Find where the given text appears and provide that cell's center as (x, y) coordinate. 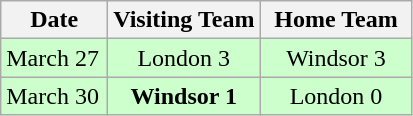
Home Team (336, 20)
London 3 (184, 58)
March 30 (54, 96)
Windsor 3 (336, 58)
March 27 (54, 58)
London 0 (336, 96)
Date (54, 20)
Windsor 1 (184, 96)
Visiting Team (184, 20)
